Return (x, y) of the center of cell containing provided text 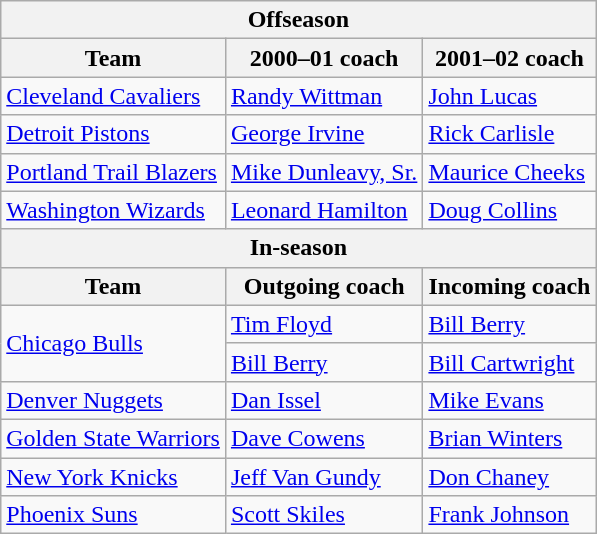
Detroit Pistons (114, 134)
Rick Carlisle (510, 134)
Offseason (298, 20)
Tim Floyd (324, 324)
In-season (298, 248)
Golden State Warriors (114, 438)
Cleveland Cavaliers (114, 96)
Doug Collins (510, 210)
Denver Nuggets (114, 400)
Phoenix Suns (114, 515)
Leonard Hamilton (324, 210)
Don Chaney (510, 477)
Maurice Cheeks (510, 172)
Dan Issel (324, 400)
Portland Trail Blazers (114, 172)
2000–01 coach (324, 58)
Incoming coach (510, 286)
Bill Cartwright (510, 362)
Randy Wittman (324, 96)
Outgoing coach (324, 286)
2001–02 coach (510, 58)
Chicago Bulls (114, 343)
Jeff Van Gundy (324, 477)
Mike Evans (510, 400)
Dave Cowens (324, 438)
George Irvine (324, 134)
Frank Johnson (510, 515)
John Lucas (510, 96)
Brian Winters (510, 438)
Washington Wizards (114, 210)
Scott Skiles (324, 515)
New York Knicks (114, 477)
Mike Dunleavy, Sr. (324, 172)
